From the cell containing the given text, extract its center point as (x, y) coordinate. 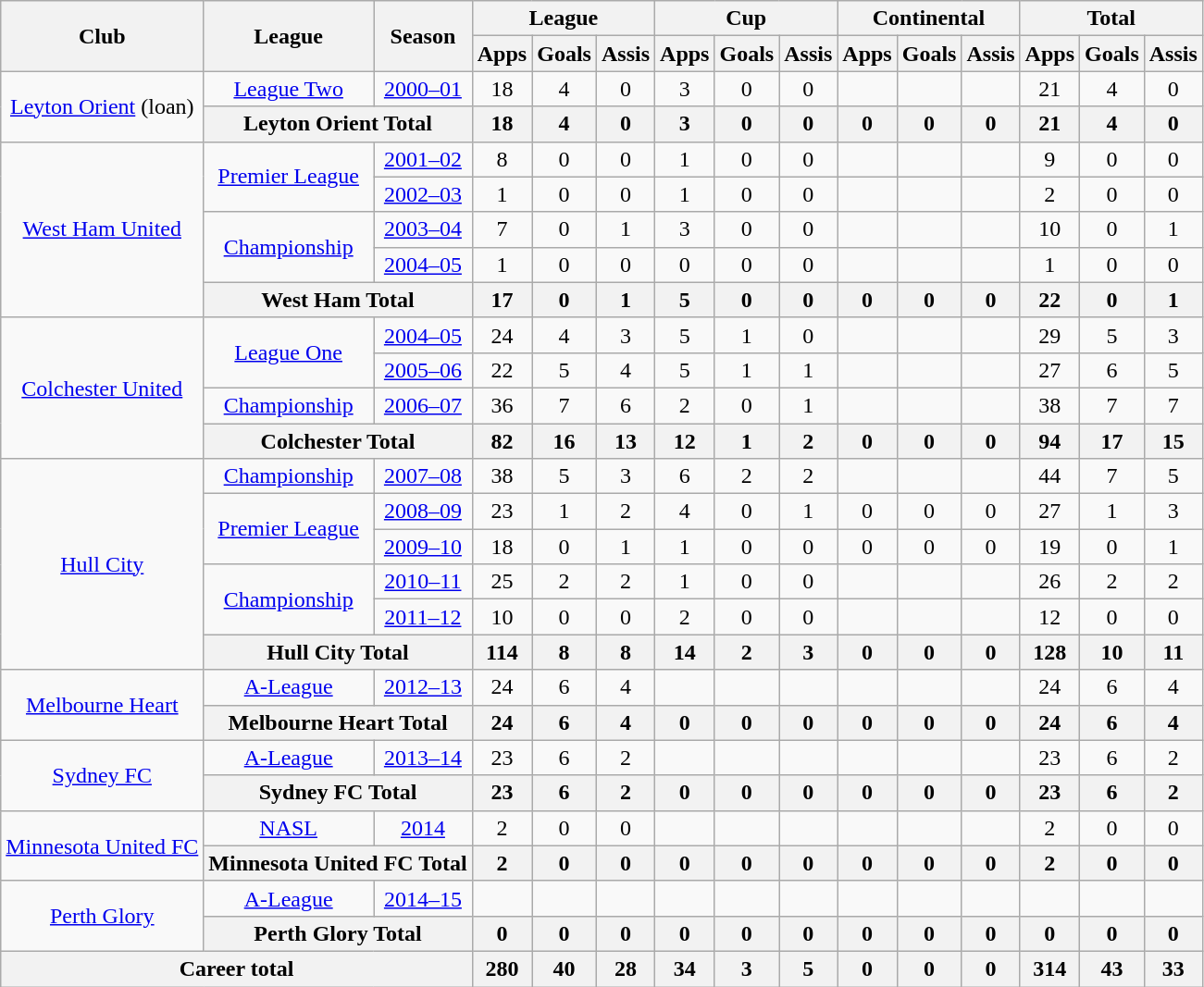
33 (1173, 968)
2014 (424, 828)
Perth Glory Total (338, 933)
Leyton Orient (loan) (102, 106)
West Ham Total (338, 300)
29 (1049, 335)
128 (1049, 652)
2005–06 (424, 370)
2001–02 (424, 159)
28 (626, 968)
40 (565, 968)
2000–01 (424, 89)
2006–07 (424, 405)
NASL (289, 828)
11 (1173, 652)
2013–14 (424, 758)
9 (1049, 159)
16 (565, 441)
Leyton Orient Total (338, 124)
Total (1111, 19)
19 (1049, 547)
Perth Glory (102, 916)
13 (626, 441)
Colchester United (102, 388)
Sydney FC Total (338, 793)
34 (685, 968)
Hull City (102, 564)
280 (502, 968)
2003–04 (424, 229)
Hull City Total (338, 652)
Season (424, 36)
2012–13 (424, 687)
2008–09 (424, 512)
114 (502, 652)
Sydney FC (102, 775)
43 (1112, 968)
League One (289, 352)
Colchester Total (338, 441)
2010–11 (424, 582)
2011–12 (424, 617)
82 (502, 441)
314 (1049, 968)
2007–08 (424, 476)
14 (685, 652)
League Two (289, 89)
26 (1049, 582)
Continental (929, 19)
West Ham United (102, 229)
Club (102, 36)
25 (502, 582)
2009–10 (424, 547)
Career total (237, 968)
15 (1173, 441)
36 (502, 405)
44 (1049, 476)
94 (1049, 441)
2002–03 (424, 194)
Cup (746, 19)
Melbourne Heart Total (338, 722)
2014–15 (424, 898)
Melbourne Heart (102, 705)
Minnesota United FC (102, 845)
Minnesota United FC Total (338, 863)
